Return the (x, y) coordinate for the center point of the cell that contains the specified text.  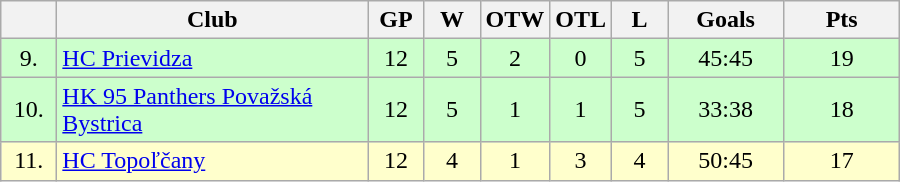
HC Prievidza (212, 58)
Club (212, 20)
3 (581, 161)
W (452, 20)
L (640, 20)
HC Topoľčany (212, 161)
10. (29, 110)
0 (581, 58)
18 (842, 110)
OTL (581, 20)
OTW (515, 20)
Goals (726, 20)
33:38 (726, 110)
HK 95 Panthers Považská Bystrica (212, 110)
19 (842, 58)
17 (842, 161)
GP (396, 20)
11. (29, 161)
9. (29, 58)
45:45 (726, 58)
Pts (842, 20)
2 (515, 58)
50:45 (726, 161)
